Provide the [X, Y] coordinate of the cell's center where the given text is located.  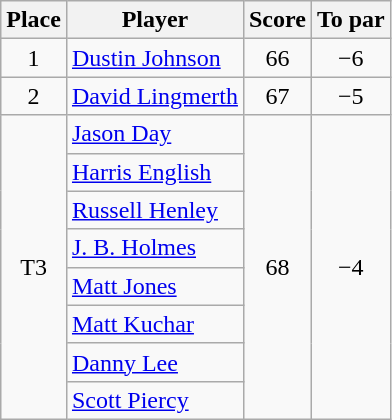
T3 [34, 267]
Danny Lee [154, 362]
66 [277, 58]
Scott Piercy [154, 400]
2 [34, 96]
Russell Henley [154, 210]
Dustin Johnson [154, 58]
Jason Day [154, 134]
Score [277, 20]
−6 [350, 58]
−4 [350, 267]
−5 [350, 96]
Harris English [154, 172]
To par [350, 20]
J. B. Holmes [154, 248]
David Lingmerth [154, 96]
Matt Kuchar [154, 324]
1 [34, 58]
67 [277, 96]
Place [34, 20]
Player [154, 20]
Matt Jones [154, 286]
68 [277, 267]
